Detect which cell encompasses the target text, then output its [X, Y] center coordinate. 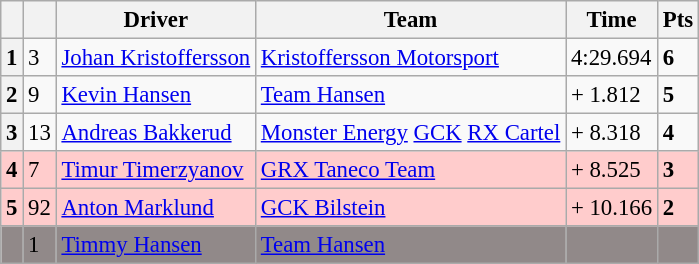
7 [40, 170]
6 [678, 58]
Andreas Bakkerud [156, 133]
Time [612, 20]
Monster Energy GCK RX Cartel [410, 133]
4:29.694 [612, 58]
+ 10.166 [612, 208]
+ 8.525 [612, 170]
Johan Kristoffersson [156, 58]
Timur Timerzyanov [156, 170]
GRX Taneco Team [410, 170]
13 [40, 133]
+ 1.812 [612, 95]
Timmy Hansen [156, 245]
Anton Marklund [156, 208]
92 [40, 208]
9 [40, 95]
Pts [678, 20]
Team [410, 20]
Driver [156, 20]
Kevin Hansen [156, 95]
+ 8.318 [612, 133]
Kristoffersson Motorsport [410, 58]
GCK Bilstein [410, 208]
